Identify which cell holds the provided text, then report its (X, Y) central coordinate. 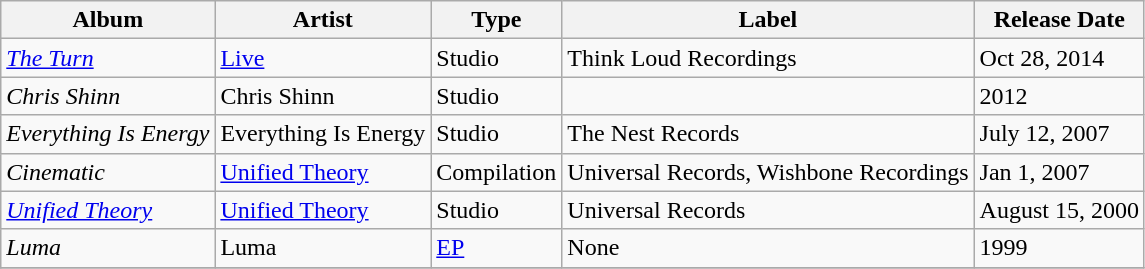
The Nest Records (768, 134)
The Turn (108, 58)
None (768, 248)
Compilation (496, 172)
Oct 28, 2014 (1059, 58)
Type (496, 20)
July 12, 2007 (1059, 134)
Label (768, 20)
Jan 1, 2007 (1059, 172)
August 15, 2000 (1059, 210)
Think Loud Recordings (768, 58)
Universal Records (768, 210)
Universal Records, Wishbone Recordings (768, 172)
1999 (1059, 248)
Artist (323, 20)
EP (496, 248)
Live (323, 58)
Release Date (1059, 20)
2012 (1059, 96)
Album (108, 20)
Cinematic (108, 172)
